From the cell containing the given text, extract its center point as (x, y) coordinate. 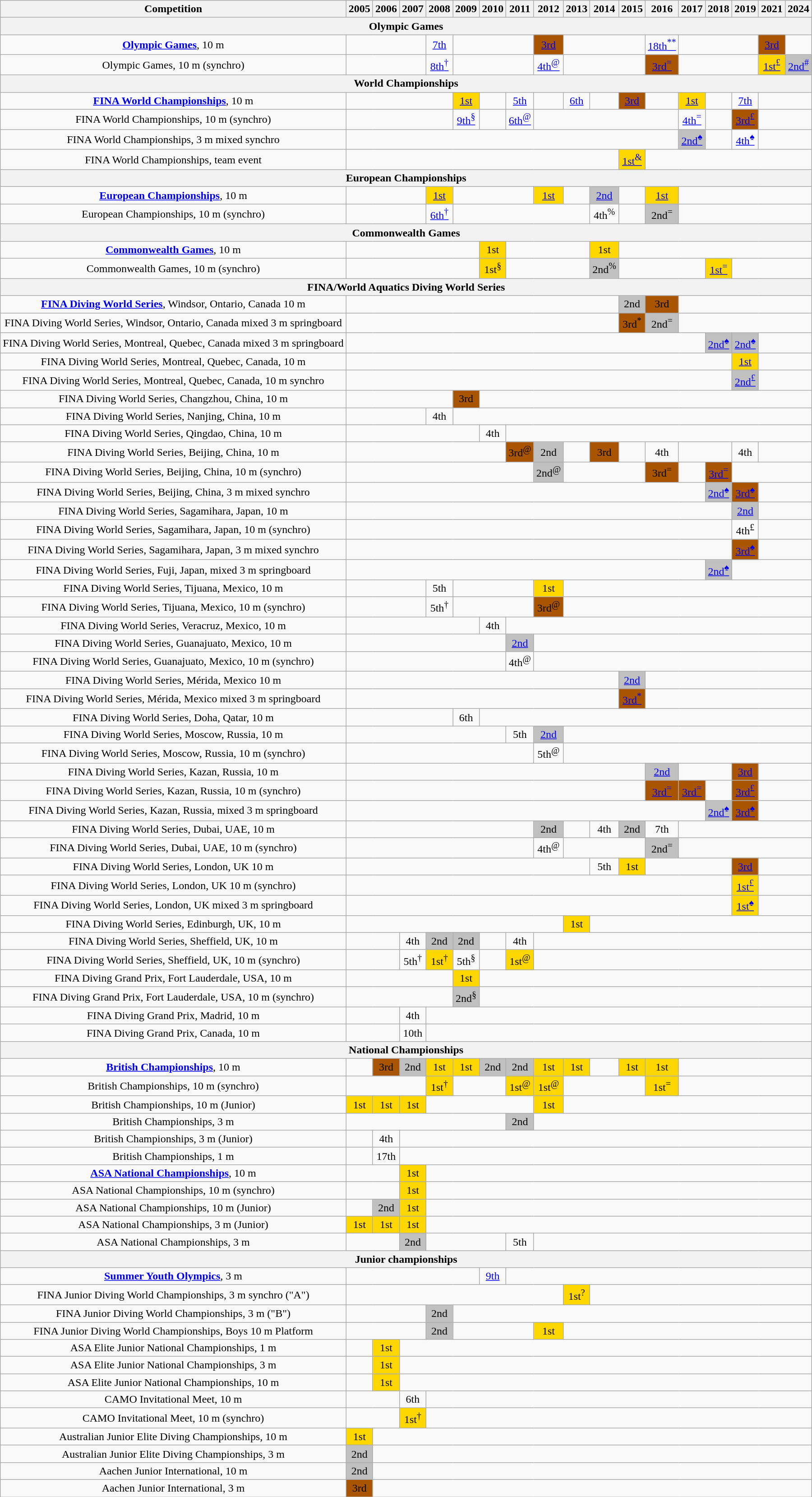
National Championships (406, 1050)
FINA World Championships, team event (173, 160)
Competition (173, 9)
FINA Diving World Series, Edinburgh, UK, 10 m (173, 924)
Olympic Games, 10 m (synchro) (173, 65)
FINA Junior Diving World Championships, Boys 10 m Platform (173, 1331)
FINA Diving World Series, Moscow, Russia, 10 m (synchro) (173, 754)
17th (386, 1156)
Junior championships (406, 1259)
2009 (466, 9)
Summer Youth Olympics, 3 m (173, 1276)
FINA World Championships, 3 m mixed synchro (173, 140)
Olympic Games, 10 m (173, 45)
2011 (520, 9)
Aachen Junior International, 3 m (173, 1488)
FINA Diving World Series, Beijing, China, 10 m (synchro) (173, 472)
FINA/World Aquatics Diving World Series (406, 287)
ASA National Championships, 3 m (Junior) (173, 1225)
British Championships, 3 m (Junior) (173, 1139)
FINA World Championships, 10 m (173, 101)
FINA Diving World Series, Kazan, Russia, 10 m (173, 772)
FINA Diving Grand Prix, Canada, 10 m (173, 1033)
FINA Diving Grand Prix, Fort Lauderdale, USA, 10 m (173, 978)
World Championships (406, 83)
FINA Diving World Series, Moscow, Russia, 10 m (173, 735)
FINA World Championships, 10 m (synchro) (173, 119)
8th† (439, 65)
ASA Elite Junior National Championships, 10 m (173, 1382)
4th% (604, 214)
British Championships, 3 m (173, 1122)
ASA Elite Junior National Championships, 3 m (173, 1365)
5th§ (466, 959)
2021 (771, 9)
FINA Diving World Series, Dubai, UAE, 10 m (173, 829)
2005 (359, 9)
10th (412, 1033)
1st& (632, 160)
British Championships, 10 m (synchro) (173, 1086)
1st♠ (745, 905)
FINA Diving World Series, Dubai, UAE, 10 m (synchro) (173, 848)
FINA Diving World Series, Guanajuato, Mexico, 10 m (173, 643)
FINA Diving World Series, Montreal, Quebec, Canada, 10 m synchro (173, 380)
FINA Diving World Series, Qingdao, China, 10 m (173, 433)
ASA National Championships, 10 m (Junior) (173, 1208)
FINA Diving World Series, Fuji, Japan, mixed 3 m springboard (173, 570)
FINA Diving World Series, Sagamihara, Japan, 10 m (173, 511)
9th (493, 1276)
Commonwealth Games, 10 m (synchro) (173, 269)
FINA Diving World Series, Kazan, Russia, 10 m (synchro) (173, 791)
FINA Diving World Series, Montreal, Quebec, Canada mixed 3 m springboard (173, 343)
Commonwealth Games (406, 232)
FINA Diving World Series, Sagamihara, Japan, 10 m (synchro) (173, 530)
2010 (493, 9)
FINA Diving World Series, Veracruz, Mexico, 10 m (173, 626)
FINA Junior Diving World Championships, 3 m ("B") (173, 1313)
4th♠ (745, 140)
British Championships, 10 m (173, 1067)
Australian Junior Elite Diving Championships, 3 m (173, 1454)
ASA Elite Junior National Championships, 1 m (173, 1348)
FINA Diving World Series, London, UK 10 m (173, 867)
4th£ (745, 530)
Olympic Games (406, 26)
2017 (692, 9)
6th† (439, 214)
2019 (745, 9)
2007 (412, 9)
2013 (577, 9)
FINA Diving World Series, Sagamihara, Japan, 3 m mixed synchro (173, 550)
FINA Diving World Series, Guanajuato, Mexico, 10 m (synchro) (173, 662)
FINA Diving World Series, Beijing, China, 10 m (173, 452)
5th@ (549, 754)
FINA Junior Diving World Championships, 3 m synchro ("A") (173, 1295)
FINA Diving World Series, Tijuana, Mexico, 10 m (173, 589)
FINA Diving World Series, Mérida, Mexico mixed 3 m springboard (173, 699)
2nd# (798, 65)
FINA Diving World Series, Tijuana, Mexico, 10 m (synchro) (173, 607)
British Championships, 10 m (Junior) (173, 1104)
FINA Diving World Series, London, UK 10 m (synchro) (173, 885)
FINA Diving World Series, Changzhou, China, 10 m (173, 399)
9th§ (466, 119)
FINA Diving World Series, Mérida, Mexico 10 m (173, 680)
European Championships (406, 178)
FINA Diving World Series, Sheffield, UK, 10 m (synchro) (173, 959)
4th= (692, 119)
6th@ (520, 119)
2024 (798, 9)
2012 (549, 9)
2nd§ (466, 997)
Commonwealth Games, 10 m (173, 250)
FINA Diving World Series, Sheffield, UK, 10 m (173, 941)
1st? (577, 1295)
ASA National Championships, 10 m (synchro) (173, 1191)
FINA Diving Grand Prix, Madrid, 10 m (173, 1015)
2nd£ (745, 380)
CAMO Invitational Meet, 10 m (synchro) (173, 1418)
2006 (386, 9)
2nd% (604, 269)
FINA Diving World Series, Nanjing, China, 10 m (173, 416)
2016 (662, 9)
2014 (604, 9)
ASA National Championships, 10 m (173, 1173)
Aachen Junior International, 10 m (173, 1471)
European Championships, 10 m (synchro) (173, 214)
2018 (718, 9)
2nd@ (549, 472)
1st§ (493, 269)
2008 (439, 9)
2015 (632, 9)
CAMO Invitational Meet, 10 m (173, 1400)
ASA National Championships, 3 m (173, 1242)
FINA Diving World Series, London, UK mixed 3 m springboard (173, 905)
European Championships, 10 m (173, 195)
FINA Diving Grand Prix, Fort Lauderdale, USA, 10 m (synchro) (173, 997)
FINA Diving World Series, Doha, Qatar, 10 m (173, 717)
Australian Junior Elite Diving Championships, 10 m (173, 1437)
British Championships, 1 m (173, 1156)
FINA Diving World Series, Beijing, China, 3 m mixed synchro (173, 492)
FINA Diving World Series, Kazan, Russia, mixed 3 m springboard (173, 811)
18th** (662, 45)
FINA Diving World Series, Windsor, Ontario, Canada mixed 3 m springboard (173, 323)
FINA Diving World Series, Windsor, Ontario, Canada 10 m (173, 304)
FINA Diving World Series, Montreal, Quebec, Canada, 10 m (173, 362)
